Output the (x, y) coordinate of the center of the cell containing the given text.  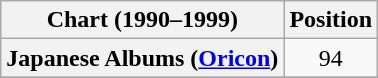
94 (331, 58)
Japanese Albums (Oricon) (142, 58)
Chart (1990–1999) (142, 20)
Position (331, 20)
